Capture the cell that displays the provided text and extract its (X, Y) central coordinate. 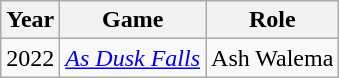
Year (30, 20)
2022 (30, 58)
Game (133, 20)
Ash Walema (272, 58)
As Dusk Falls (133, 58)
Role (272, 20)
